Extract the [X, Y] coordinate from the center of the cell holding the provided text.  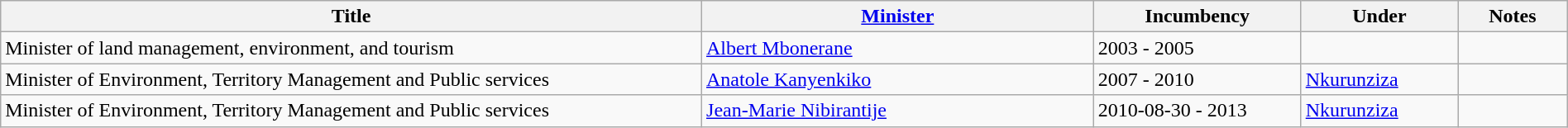
Notes [1513, 17]
Under [1379, 17]
2003 - 2005 [1198, 48]
Jean-Marie Nibirantije [898, 111]
2007 - 2010 [1198, 79]
Incumbency [1198, 17]
Minister of land management, environment, and tourism [351, 48]
Minister [898, 17]
2010-08-30 - 2013 [1198, 111]
Albert Mbonerane [898, 48]
Title [351, 17]
Anatole Kanyenkiko [898, 79]
